Find where the given text appears and provide that cell's center as [x, y] coordinate. 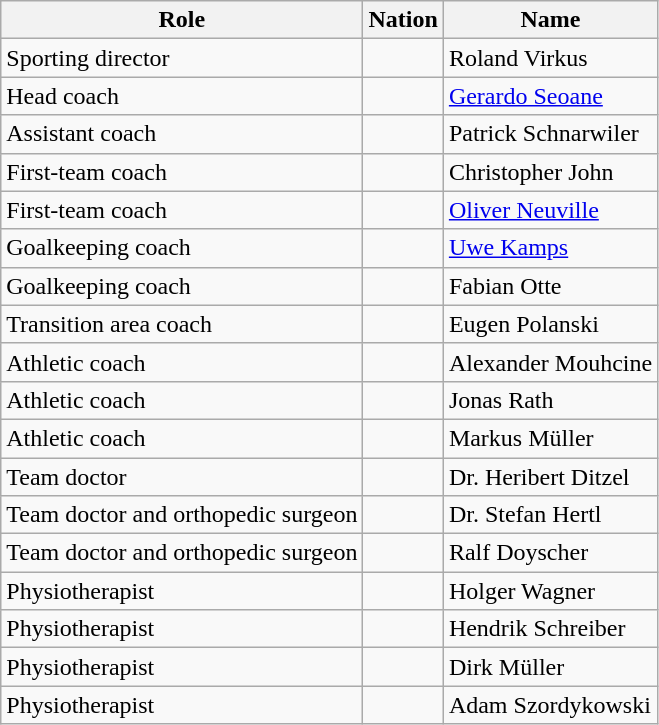
Hendrik Schreiber [550, 629]
Fabian Otte [550, 286]
Dirk Müller [550, 667]
Adam Szordykowski [550, 705]
Team doctor [182, 477]
Nation [403, 20]
Markus Müller [550, 438]
Ralf Doyscher [550, 553]
Gerardo Seoane [550, 96]
Name [550, 20]
Eugen Polanski [550, 324]
Transition area coach [182, 324]
Roland Virkus [550, 58]
Assistant coach [182, 134]
Holger Wagner [550, 591]
Sporting director [182, 58]
Head coach [182, 96]
Role [182, 20]
Patrick Schnarwiler [550, 134]
Alexander Mouhcine [550, 362]
Dr. Heribert Ditzel [550, 477]
Uwe Kamps [550, 248]
Jonas Rath [550, 400]
Christopher John [550, 172]
Dr. Stefan Hertl [550, 515]
Oliver Neuville [550, 210]
